Determine the (x, y) coordinate at the center of the cell enclosing the given text.  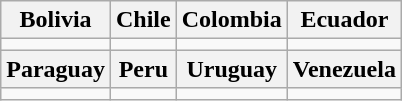
Colombia (232, 20)
Uruguay (232, 69)
Paraguay (56, 69)
Peru (143, 69)
Bolivia (56, 20)
Chile (143, 20)
Venezuela (344, 69)
Ecuador (344, 20)
